Extract the (X, Y) coordinate from the center of the cell holding the provided text.  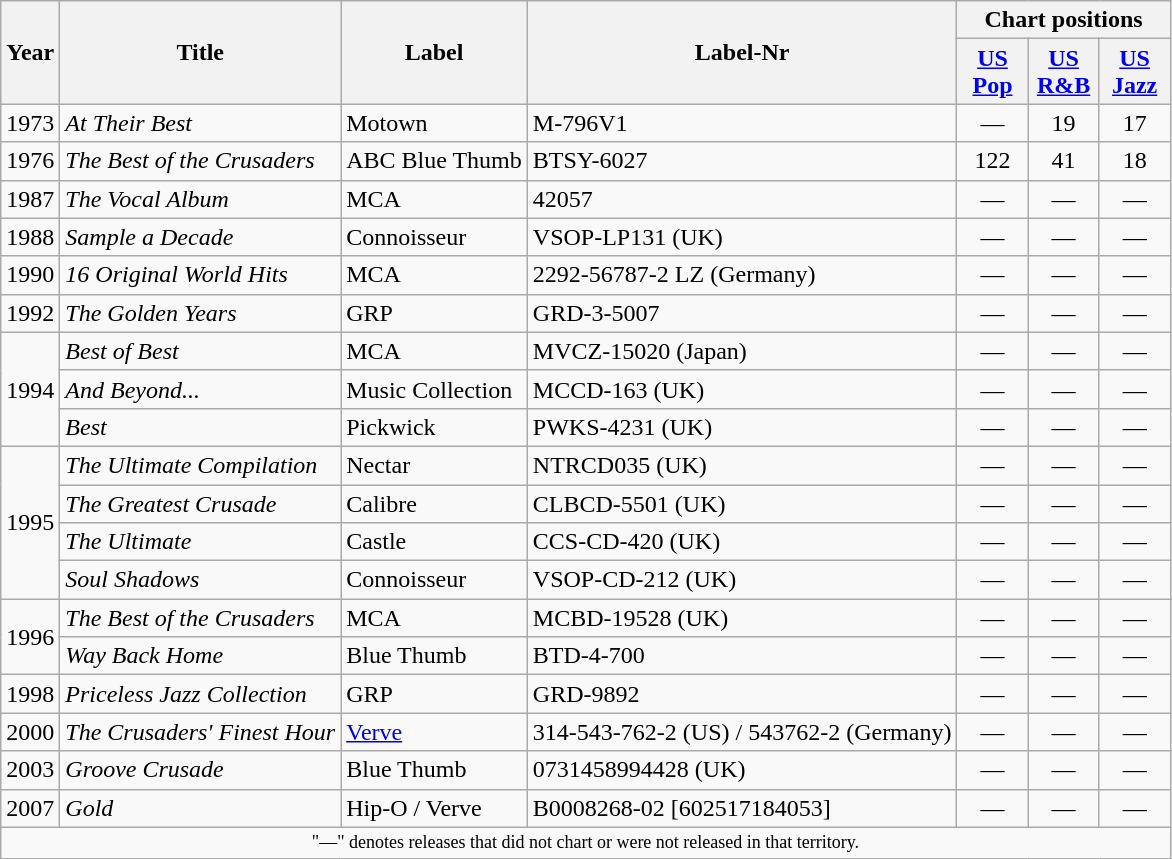
17 (1134, 123)
1996 (30, 637)
CCS-CD-420 (UK) (742, 542)
2292-56787-2 LZ (Germany) (742, 275)
Priceless Jazz Collection (200, 694)
18 (1134, 161)
Sample a Decade (200, 237)
Nectar (434, 465)
1998 (30, 694)
The Golden Years (200, 313)
Best (200, 427)
Verve (434, 732)
The Vocal Album (200, 199)
Way Back Home (200, 656)
122 (992, 161)
1995 (30, 522)
2000 (30, 732)
Year (30, 52)
BTD-4-700 (742, 656)
314-543-762-2 (US) / 543762-2 (Germany) (742, 732)
M-796V1 (742, 123)
The Greatest Crusade (200, 503)
ABC Blue Thumb (434, 161)
PWKS-4231 (UK) (742, 427)
Gold (200, 808)
MCCD-163 (UK) (742, 389)
Castle (434, 542)
VSOP-LP131 (UK) (742, 237)
MVCZ-15020 (Japan) (742, 351)
B0008268-02 [602517184053] (742, 808)
BTSY-6027 (742, 161)
Pickwick (434, 427)
1988 (30, 237)
US R&B (1064, 72)
Best of Best (200, 351)
1994 (30, 389)
Label (434, 52)
0731458994428 (UK) (742, 770)
GRD-9892 (742, 694)
US Pop (992, 72)
The Ultimate (200, 542)
Motown (434, 123)
VSOP-CD-212 (UK) (742, 580)
2003 (30, 770)
And Beyond... (200, 389)
MCBD-19528 (UK) (742, 618)
CLBCD-5501 (UK) (742, 503)
Title (200, 52)
1992 (30, 313)
1990 (30, 275)
42057 (742, 199)
Label-Nr (742, 52)
16 Original World Hits (200, 275)
NTRCD035 (UK) (742, 465)
"—" denotes releases that did not chart or were not released in that territory. (586, 842)
2007 (30, 808)
The Ultimate Compilation (200, 465)
Calibre (434, 503)
Chart positions (1064, 20)
Soul Shadows (200, 580)
1976 (30, 161)
Hip-O / Verve (434, 808)
Groove Crusade (200, 770)
GRD-3-5007 (742, 313)
19 (1064, 123)
The Crusaders' Finest Hour (200, 732)
US Jazz (1134, 72)
1987 (30, 199)
41 (1064, 161)
At Their Best (200, 123)
1973 (30, 123)
Music Collection (434, 389)
